Provide the (X, Y) coordinate of the cell's center where the given text is located.  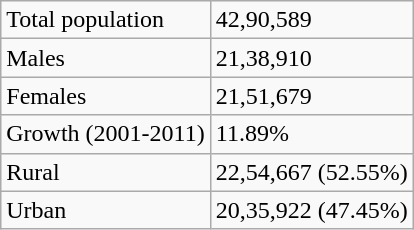
42,90,589 (312, 20)
20,35,922 (47.45%) (312, 210)
Total population (106, 20)
Growth (2001-2011) (106, 134)
Rural (106, 172)
22,54,667 (52.55%) (312, 172)
Males (106, 58)
21,51,679 (312, 96)
Females (106, 96)
11.89% (312, 134)
21,38,910 (312, 58)
Urban (106, 210)
